Locate the cell with the specified text and output its (x, y) center coordinate. 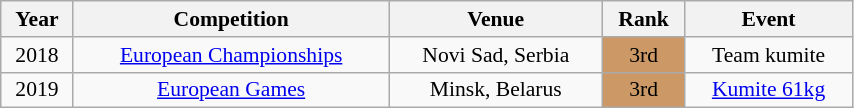
2018 (37, 55)
Rank (643, 19)
2019 (37, 90)
European Games (231, 90)
Team kumite (769, 55)
European Championships (231, 55)
Novi Sad, Serbia (496, 55)
Venue (496, 19)
Kumite 61kg (769, 90)
Year (37, 19)
Minsk, Belarus (496, 90)
Event (769, 19)
Competition (231, 19)
